Capture the cell that displays the provided text and extract its [x, y] central coordinate. 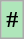
# [12, 20]
